For the text-containing cell, return its midpoint in (x, y) coordinate format. 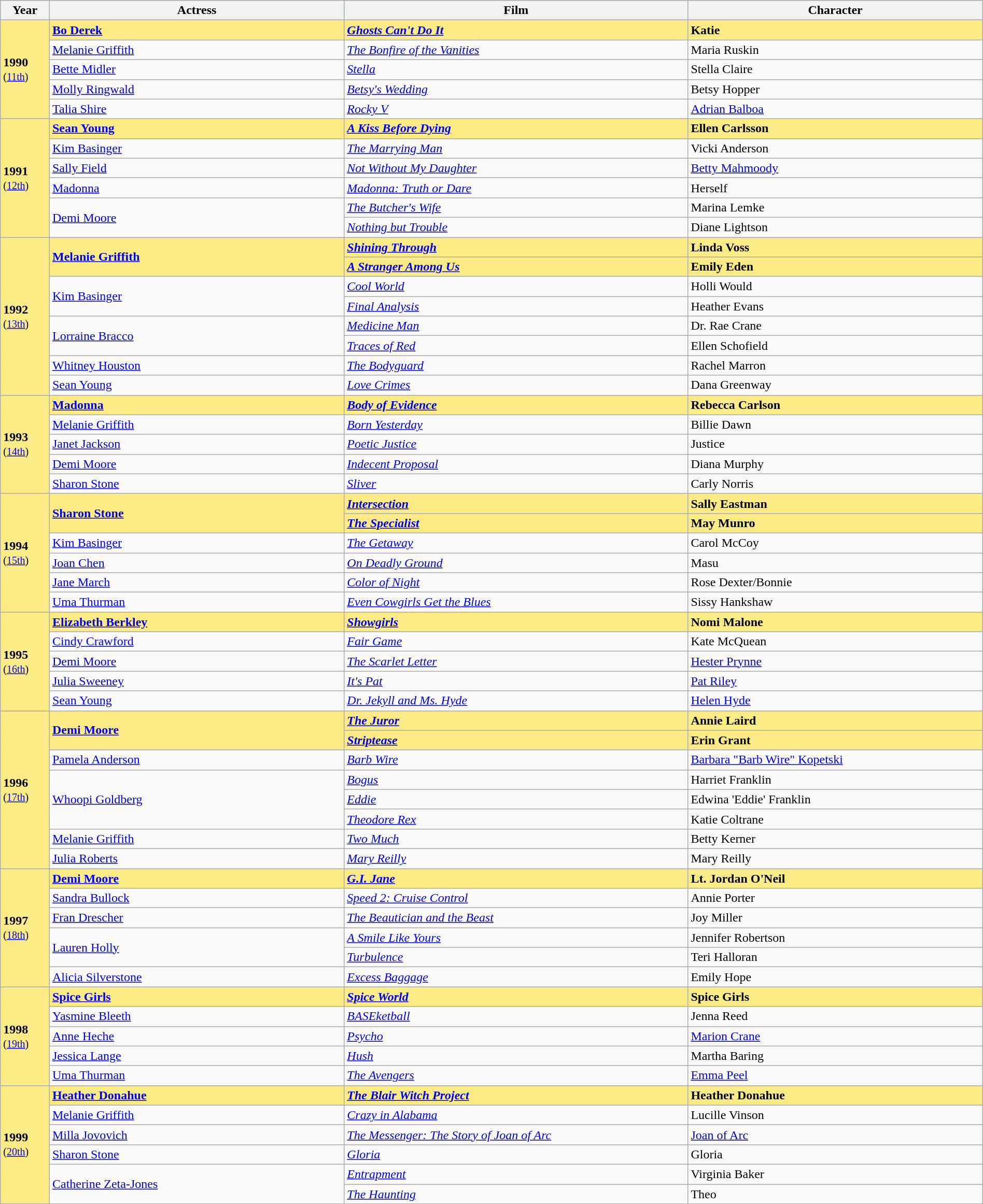
Betsy Hopper (835, 89)
Annie Laird (835, 720)
Year (25, 10)
Catherine Zeta-Jones (196, 1184)
May Munro (835, 523)
Teri Halloran (835, 957)
Katie (835, 30)
Holli Would (835, 287)
1992(13th) (25, 316)
Julia Sweeney (196, 681)
Crazy in Alabama (516, 1115)
A Stranger Among Us (516, 267)
Edwina 'Eddie' Franklin (835, 799)
Dr. Jekyll and Ms. Hyde (516, 701)
The Beautician and the Beast (516, 918)
Betty Kerner (835, 839)
1990(11th) (25, 69)
Not Without My Daughter (516, 168)
Marion Crane (835, 1036)
Molly Ringwald (196, 89)
The Haunting (516, 1194)
Janet Jackson (196, 444)
Pamela Anderson (196, 760)
The Scarlet Letter (516, 661)
Julia Roberts (196, 858)
Fran Drescher (196, 918)
Ellen Carlsson (835, 129)
Betty Mahmoody (835, 168)
Love Crimes (516, 385)
Helen Hyde (835, 701)
Two Much (516, 839)
Body of Evidence (516, 405)
Barbara "Barb Wire" Kopetski (835, 760)
Joan of Arc (835, 1135)
Ellen Schofield (835, 346)
Striptease (516, 740)
1999(20th) (25, 1144)
Talia Shire (196, 109)
Emily Hope (835, 977)
Born Yesterday (516, 424)
Lucille Vinson (835, 1115)
The Juror (516, 720)
Nomi Malone (835, 622)
The Bonfire of the Vanities (516, 50)
Dana Greenway (835, 385)
1998(19th) (25, 1036)
Fair Game (516, 642)
Erin Grant (835, 740)
Hush (516, 1056)
Medicine Man (516, 326)
Adrian Balboa (835, 109)
Entrapment (516, 1174)
Cool World (516, 287)
Stella Claire (835, 69)
Emily Eden (835, 267)
Marina Lemke (835, 207)
The Butcher's Wife (516, 207)
Alicia Silverstone (196, 977)
The Specialist (516, 523)
On Deadly Ground (516, 562)
Final Analysis (516, 306)
The Bodyguard (516, 365)
Speed 2: Cruise Control (516, 898)
Eddie (516, 799)
Joy Miller (835, 918)
1993(14th) (25, 444)
Cindy Crawford (196, 642)
Anne Heche (196, 1036)
Madonna: Truth or Dare (516, 188)
Whoopi Goldberg (196, 799)
Showgirls (516, 622)
Theodore Rex (516, 819)
Masu (835, 562)
Intersection (516, 503)
Color of Night (516, 583)
It's Pat (516, 681)
The Messenger: The Story of Joan of Arc (516, 1135)
Betsy's Wedding (516, 89)
Billie Dawn (835, 424)
Film (516, 10)
The Marrying Man (516, 148)
Whitney Houston (196, 365)
Rachel Marron (835, 365)
Rose Dexter/Bonnie (835, 583)
Annie Porter (835, 898)
Rebecca Carlson (835, 405)
Bo Derek (196, 30)
Sally Eastman (835, 503)
Jane March (196, 583)
Excess Baggage (516, 977)
A Kiss Before Dying (516, 129)
Nothing but Trouble (516, 227)
Sally Field (196, 168)
Poetic Justice (516, 444)
Even Cowgirls Get the Blues (516, 602)
Elizabeth Berkley (196, 622)
The Avengers (516, 1075)
Harriet Franklin (835, 780)
1991(12th) (25, 178)
Diane Lightson (835, 227)
Jenna Reed (835, 1016)
Ghosts Can't Do It (516, 30)
Bette Midler (196, 69)
Heather Evans (835, 306)
Bogus (516, 780)
Joan Chen (196, 562)
Lauren Holly (196, 947)
Spice World (516, 997)
A Smile Like Yours (516, 938)
Carly Norris (835, 484)
Theo (835, 1194)
Barb Wire (516, 760)
Rocky V (516, 109)
1994(15th) (25, 553)
Character (835, 10)
Justice (835, 444)
Traces of Red (516, 346)
Stella (516, 69)
The Blair Witch Project (516, 1095)
Milla Jovovich (196, 1135)
Indecent Proposal (516, 464)
1997(18th) (25, 928)
The Getaway (516, 543)
Sliver (516, 484)
Jennifer Robertson (835, 938)
Diana Murphy (835, 464)
Shining Through (516, 247)
Lt. Jordan O'Neil (835, 879)
Kate McQuean (835, 642)
Martha Baring (835, 1056)
Linda Voss (835, 247)
Katie Coltrane (835, 819)
Sissy Hankshaw (835, 602)
Pat Riley (835, 681)
Sandra Bullock (196, 898)
Actress (196, 10)
BASEketball (516, 1016)
1996(17th) (25, 789)
Psycho (516, 1036)
Lorraine Bracco (196, 336)
Emma Peel (835, 1075)
Turbulence (516, 957)
G.I. Jane (516, 879)
Virginia Baker (835, 1174)
Carol McCoy (835, 543)
Hester Prynne (835, 661)
Maria Ruskin (835, 50)
Vicki Anderson (835, 148)
1995(16th) (25, 661)
Herself (835, 188)
Yasmine Bleeth (196, 1016)
Dr. Rae Crane (835, 326)
Jessica Lange (196, 1056)
